Find where the given text appears and provide that cell's center as [x, y] coordinate. 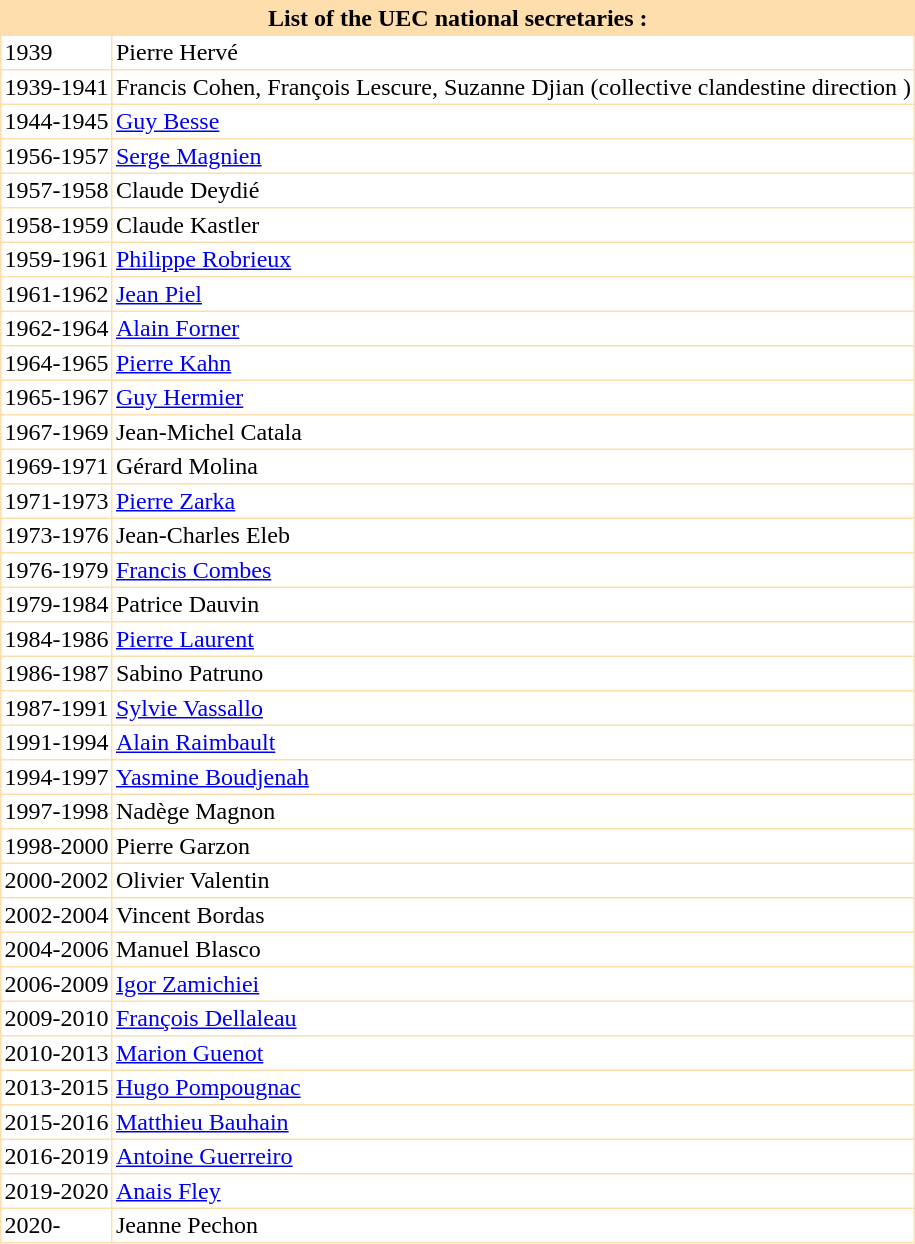
Francis Combes [514, 570]
1979-1984 [57, 604]
1965-1967 [57, 398]
Alain Raimbault [514, 742]
Guy Hermier [514, 398]
1964-1965 [57, 362]
1969-1971 [57, 466]
Pierre Zarka [514, 500]
Pierre Laurent [514, 638]
Sabino Patruno [514, 674]
Jeanne Pechon [514, 1226]
Jean-Charles Eleb [514, 536]
Pierre Hervé [514, 52]
Nadège Magnon [514, 812]
2002-2004 [57, 914]
Matthieu Bauhain [514, 1122]
1971-1973 [57, 500]
2015-2016 [57, 1122]
Patrice Dauvin [514, 604]
Claude Kastler [514, 224]
1973-1976 [57, 536]
2010-2013 [57, 1052]
2013-2015 [57, 1088]
1994-1997 [57, 776]
Olivier Valentin [514, 880]
2004-2006 [57, 950]
1997-1998 [57, 812]
2009-2010 [57, 1018]
Vincent Bordas [514, 914]
Antoine Guerreiro [514, 1156]
1986-1987 [57, 674]
1987-1991 [57, 708]
Francis Cohen, François Lescure, Suzanne Djian (collective clandestine direction ) [514, 86]
1956-1957 [57, 156]
1957-1958 [57, 190]
Manuel Blasco [514, 950]
Guy Besse [514, 122]
2016-2019 [57, 1156]
1961-1962 [57, 294]
1967-1969 [57, 432]
1958-1959 [57, 224]
François Dellaleau [514, 1018]
2019-2020 [57, 1190]
Philippe Robrieux [514, 260]
Pierre Kahn [514, 362]
1939 [57, 52]
Igor Zamichiei [514, 984]
Claude Deydié [514, 190]
1991-1994 [57, 742]
Pierre Garzon [514, 846]
Jean-Michel Catala [514, 432]
2020- [57, 1226]
Sylvie Vassallo [514, 708]
1944-1945 [57, 122]
1976-1979 [57, 570]
2006-2009 [57, 984]
1959-1961 [57, 260]
Jean Piel [514, 294]
1984-1986 [57, 638]
2000-2002 [57, 880]
Serge Magnien [514, 156]
1998-2000 [57, 846]
Gérard Molina [514, 466]
Hugo Pompougnac [514, 1088]
1962-1964 [57, 328]
1939-1941 [57, 86]
Marion Guenot [514, 1052]
Alain Forner [514, 328]
Anais Fley [514, 1190]
List of the UEC national secretaries : [458, 18]
Yasmine Boudjenah [514, 776]
